For the text-containing cell, return its midpoint in (X, Y) coordinate format. 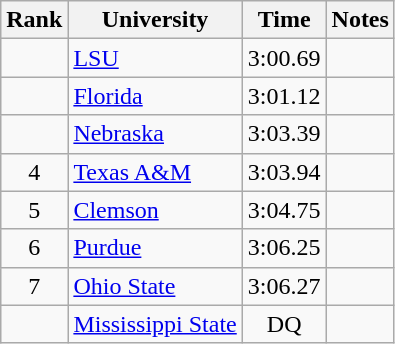
3:03.39 (284, 134)
Mississippi State (155, 324)
Rank (34, 20)
DQ (284, 324)
Notes (360, 20)
LSU (155, 58)
3:04.75 (284, 210)
3:06.25 (284, 248)
3:00.69 (284, 58)
4 (34, 172)
3:01.12 (284, 96)
Nebraska (155, 134)
3:03.94 (284, 172)
5 (34, 210)
Florida (155, 96)
7 (34, 286)
University (155, 20)
3:06.27 (284, 286)
Time (284, 20)
Ohio State (155, 286)
6 (34, 248)
Clemson (155, 210)
Texas A&M (155, 172)
Purdue (155, 248)
